Determine the [X, Y] coordinate at the center of the cell enclosing the given text.  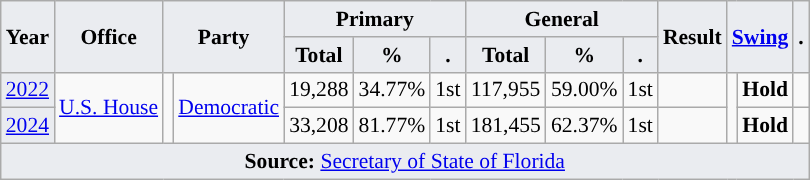
2024 [28, 126]
U.S. House [108, 108]
General [562, 19]
Office [108, 36]
59.00% [584, 90]
62.37% [584, 126]
Result [692, 36]
34.77% [392, 90]
181,455 [506, 126]
117,955 [506, 90]
Democratic [228, 108]
19,288 [318, 90]
Year [28, 36]
Source: Secretary of State of Florida [405, 162]
2022 [28, 90]
81.77% [392, 126]
Party [224, 36]
Primary [375, 19]
Swing [760, 36]
33,208 [318, 126]
